Return the (X, Y) coordinate for the center point of the cell that contains the specified text.  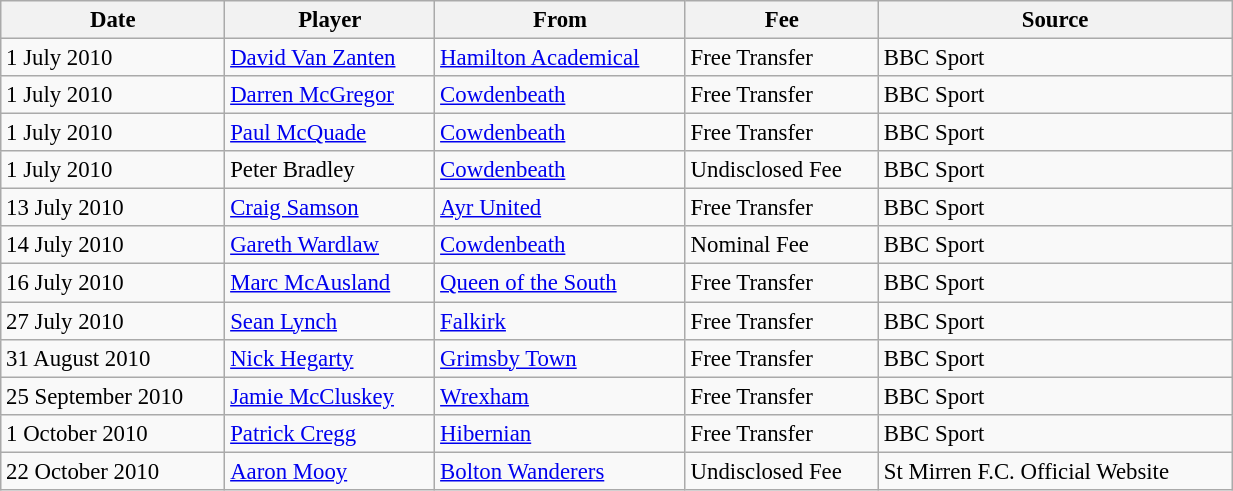
27 July 2010 (113, 321)
Hibernian (560, 433)
22 October 2010 (113, 471)
31 August 2010 (113, 358)
Craig Samson (330, 208)
Patrick Cregg (330, 433)
16 July 2010 (113, 283)
Hamilton Academical (560, 58)
Grimsby Town (560, 358)
Bolton Wanderers (560, 471)
Darren McGregor (330, 95)
Wrexham (560, 396)
13 July 2010 (113, 208)
Marc McAusland (330, 283)
From (560, 20)
Fee (782, 20)
Player (330, 20)
Paul McQuade (330, 133)
Gareth Wardlaw (330, 245)
David Van Zanten (330, 58)
Falkirk (560, 321)
Date (113, 20)
St Mirren F.C. Official Website (1054, 471)
Nominal Fee (782, 245)
Queen of the South (560, 283)
Sean Lynch (330, 321)
Peter Bradley (330, 170)
Jamie McCluskey (330, 396)
Aaron Mooy (330, 471)
Source (1054, 20)
25 September 2010 (113, 396)
14 July 2010 (113, 245)
1 October 2010 (113, 433)
Ayr United (560, 208)
Nick Hegarty (330, 358)
